Determine the [x, y] coordinate at the center of the cell enclosing the given text.  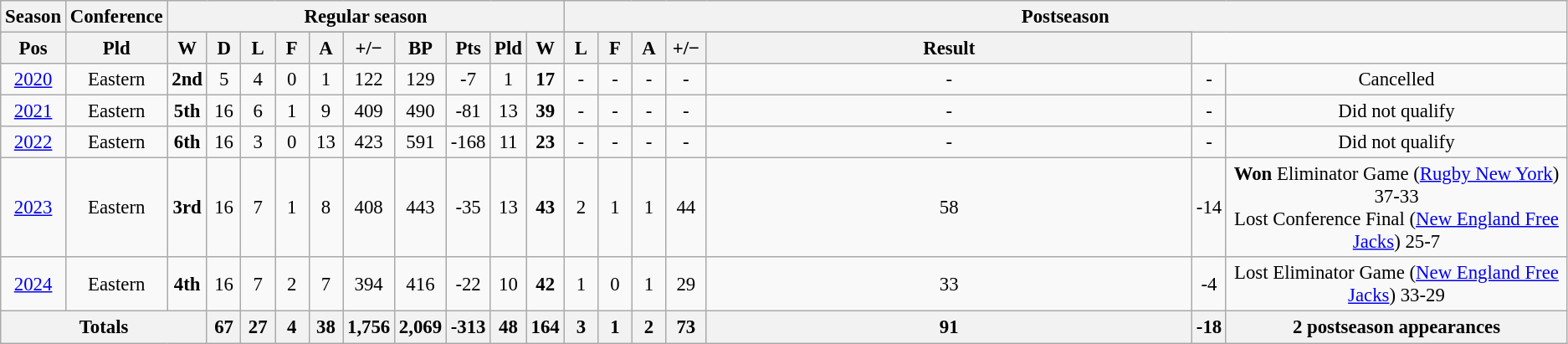
2020 [33, 80]
2 postseason appearances [1396, 327]
Pos [33, 49]
Won Eliminator Game (Rugby New York) 37-33Lost Conference Final (New England Free Jacks) 25-7 [1396, 208]
42 [546, 285]
27 [258, 327]
416 [421, 285]
2021 [33, 111]
1,756 [369, 327]
91 [949, 327]
38 [326, 327]
Regular season [366, 17]
48 [509, 327]
Result [949, 49]
4th [187, 285]
67 [224, 327]
43 [546, 208]
3rd [187, 208]
164 [546, 327]
2022 [33, 142]
2024 [33, 285]
BP [421, 49]
D [224, 49]
443 [421, 208]
8 [326, 208]
-313 [468, 327]
122 [369, 80]
29 [686, 285]
Pts [468, 49]
-14 [1210, 208]
2,069 [421, 327]
73 [686, 327]
Postseason [1065, 17]
39 [546, 111]
6th [187, 142]
-168 [468, 142]
-81 [468, 111]
-22 [468, 285]
423 [369, 142]
11 [509, 142]
Conference [116, 17]
Totals [104, 327]
490 [421, 111]
5th [187, 111]
394 [369, 285]
-35 [468, 208]
6 [258, 111]
-18 [1210, 327]
44 [686, 208]
23 [546, 142]
Season [33, 17]
2nd [187, 80]
33 [949, 285]
17 [546, 80]
-7 [468, 80]
-4 [1210, 285]
58 [949, 208]
Lost Eliminator Game (New England Free Jacks) 33-29 [1396, 285]
2023 [33, 208]
Cancelled [1396, 80]
10 [509, 285]
9 [326, 111]
409 [369, 111]
129 [421, 80]
591 [421, 142]
5 [224, 80]
408 [369, 208]
